Output the [x, y] coordinate of the center of the cell containing the given text.  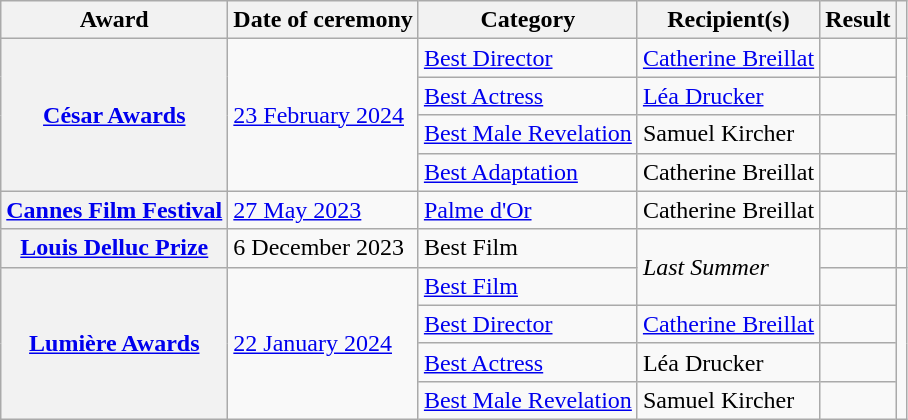
Award [114, 20]
Recipient(s) [728, 20]
Result [858, 20]
Date of ceremony [324, 20]
Louis Delluc Prize [114, 248]
6 December 2023 [324, 248]
27 May 2023 [324, 210]
Best Adaptation [528, 172]
Palme d'Or [528, 210]
Lumière Awards [114, 343]
Last Summer [728, 267]
22 January 2024 [324, 343]
Cannes Film Festival [114, 210]
23 February 2024 [324, 115]
César Awards [114, 115]
Category [528, 20]
